Provide the (x, y) coordinate of the cell's center where the given text is located.  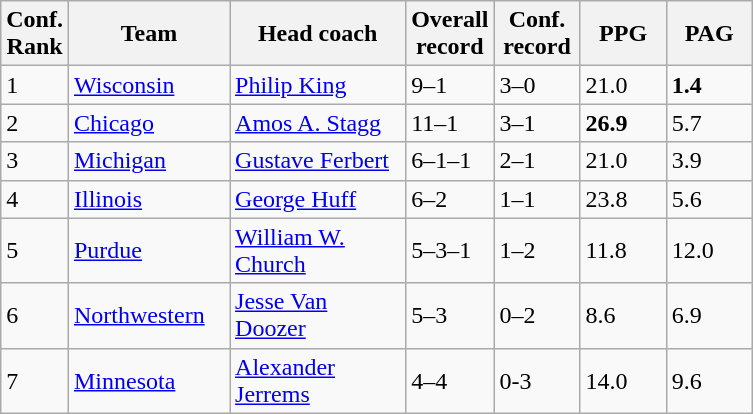
0-3 (537, 380)
Illinois (148, 199)
Overall record (450, 34)
26.9 (623, 123)
Chicago (148, 123)
Michigan (148, 161)
Amos A. Stagg (318, 123)
5–3 (450, 316)
4–4 (450, 380)
1–1 (537, 199)
Alexander Jerrems (318, 380)
6–1–1 (450, 161)
1.4 (709, 85)
2–1 (537, 161)
3–1 (537, 123)
5 (35, 250)
3.9 (709, 161)
1 (35, 85)
9.6 (709, 380)
Philip King (318, 85)
PPG (623, 34)
Conf. record (537, 34)
4 (35, 199)
5–3–1 (450, 250)
Purdue (148, 250)
5.7 (709, 123)
PAG (709, 34)
11.8 (623, 250)
Northwestern (148, 316)
Conf. Rank (35, 34)
Head coach (318, 34)
Wisconsin (148, 85)
Gustave Ferbert (318, 161)
Minnesota (148, 380)
14.0 (623, 380)
0–2 (537, 316)
11–1 (450, 123)
Team (148, 34)
William W. Church (318, 250)
5.6 (709, 199)
Jesse Van Doozer (318, 316)
George Huff (318, 199)
6 (35, 316)
2 (35, 123)
8.6 (623, 316)
23.8 (623, 199)
6.9 (709, 316)
1–2 (537, 250)
6–2 (450, 199)
3 (35, 161)
12.0 (709, 250)
3–0 (537, 85)
9–1 (450, 85)
7 (35, 380)
